Return the [X, Y] coordinate for the center point of the cell that contains the specified text.  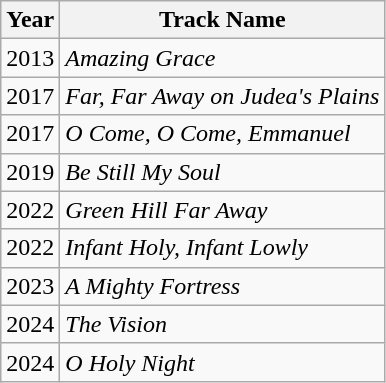
The Vision [222, 324]
Green Hill Far Away [222, 210]
Far, Far Away on Judea's Plains [222, 96]
2019 [30, 172]
Track Name [222, 20]
2013 [30, 58]
2023 [30, 286]
O Come, O Come, Emmanuel [222, 134]
Amazing Grace [222, 58]
Year [30, 20]
A Mighty Fortress [222, 286]
O Holy Night [222, 362]
Be Still My Soul [222, 172]
Infant Holy, Infant Lowly [222, 248]
